Detect which cell encompasses the target text, then output its (X, Y) center coordinate. 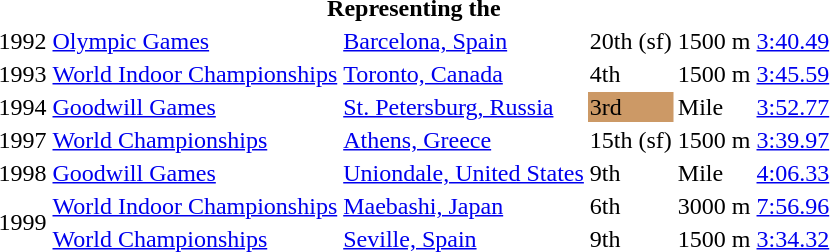
3000 m (714, 206)
Athens, Greece (464, 140)
Olympic Games (195, 41)
Maebashi, Japan (464, 206)
Barcelona, Spain (464, 41)
9th (630, 173)
20th (sf) (630, 41)
4th (630, 74)
15th (sf) (630, 140)
St. Petersburg, Russia (464, 107)
6th (630, 206)
3rd (630, 107)
Uniondale, United States (464, 173)
Toronto, Canada (464, 74)
World Championships (195, 140)
